Provide the (x, y) coordinate of the cell's center where the given text is located.  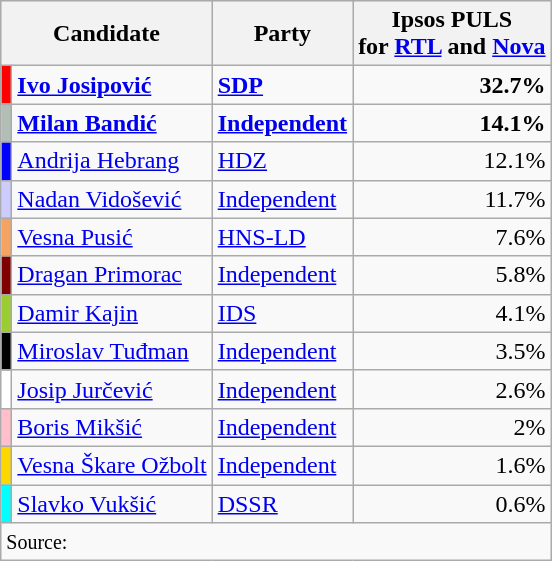
HNS-LD (282, 237)
1.6% (452, 465)
Candidate (106, 34)
12.1% (452, 161)
HDZ (282, 161)
4.1% (452, 313)
Josip Jurčević (112, 389)
Damir Kajin (112, 313)
Vesna Pusić (112, 237)
2% (452, 427)
Miroslav Tuđman (112, 351)
14.1% (452, 123)
Boris Mikšić (112, 427)
Source: (276, 542)
Ipsos PULSfor RTL and Nova (452, 34)
2.6% (452, 389)
Slavko Vukšić (112, 503)
Milan Bandić (112, 123)
Dragan Primorac (112, 275)
Vesna Škare Ožbolt (112, 465)
DSSR (282, 503)
Party (282, 34)
11.7% (452, 199)
Andrija Hebrang (112, 161)
Nadan Vidošević (112, 199)
IDS (282, 313)
Ivo Josipović (112, 85)
3.5% (452, 351)
5.8% (452, 275)
0.6% (452, 503)
32.7% (452, 85)
7.6% (452, 237)
SDP (282, 85)
